Search for the cell housing the specified text and yield its [X, Y] center coordinate. 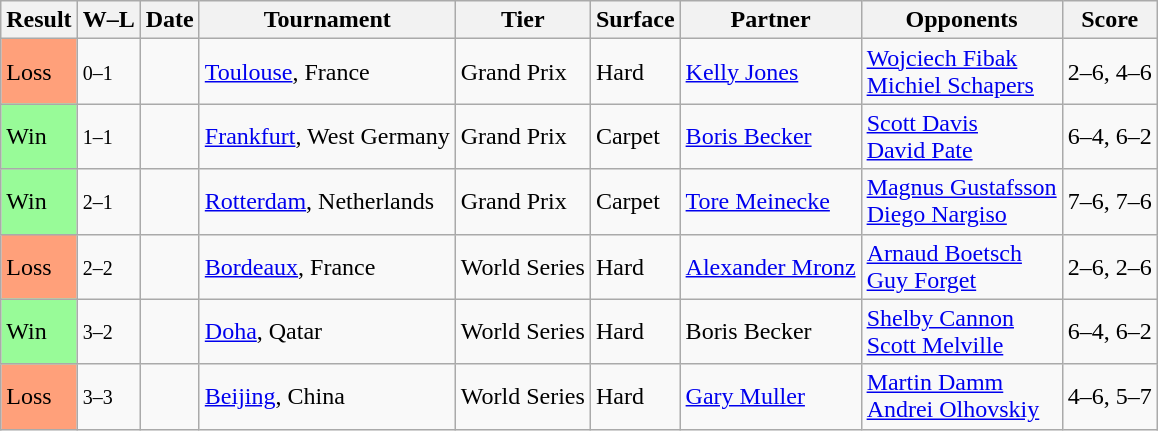
Alexander Mronz [770, 266]
Magnus Gustafsson Diego Nargiso [962, 202]
7–6, 7–6 [1110, 202]
Martin Damm Andrei Olhovskiy [962, 396]
Kelly Jones [770, 72]
Score [1110, 20]
Scott Davis David Pate [962, 136]
Wojciech Fibak Michiel Schapers [962, 72]
1–1 [108, 136]
4–6, 5–7 [1110, 396]
Gary Muller [770, 396]
2–1 [108, 202]
Result [39, 20]
3–3 [108, 396]
Doha, Qatar [327, 332]
Partner [770, 20]
Bordeaux, France [327, 266]
2–6, 4–6 [1110, 72]
Shelby Cannon Scott Melville [962, 332]
Beijing, China [327, 396]
Rotterdam, Netherlands [327, 202]
Toulouse, France [327, 72]
2–2 [108, 266]
Date [170, 20]
Tore Meinecke [770, 202]
2–6, 2–6 [1110, 266]
Arnaud Boetsch Guy Forget [962, 266]
Frankfurt, West Germany [327, 136]
3–2 [108, 332]
Opponents [962, 20]
Surface [635, 20]
Tournament [327, 20]
Tier [522, 20]
0–1 [108, 72]
W–L [108, 20]
